Provide the (X, Y) coordinate of the cell's center where the given text is located.  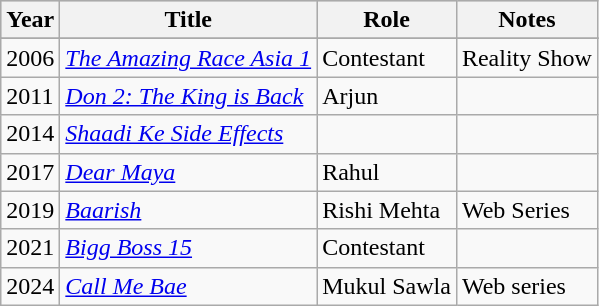
Rahul (387, 172)
2024 (30, 286)
Mukul Sawla (387, 286)
Notes (526, 20)
Reality Show (526, 58)
2011 (30, 96)
Dear Maya (188, 172)
Baarish (188, 210)
2014 (30, 134)
Don 2: The King is Back (188, 96)
Web series (526, 286)
Arjun (387, 96)
Rishi Mehta (387, 210)
2017 (30, 172)
2021 (30, 248)
Shaadi Ke Side Effects (188, 134)
Web Series (526, 210)
Year (30, 20)
Call Me Bae (188, 286)
The Amazing Race Asia 1 (188, 58)
Role (387, 20)
Bigg Boss 15 (188, 248)
Title (188, 20)
2019 (30, 210)
2006 (30, 58)
